Extract the [X, Y] coordinate from the center of the cell holding the provided text.  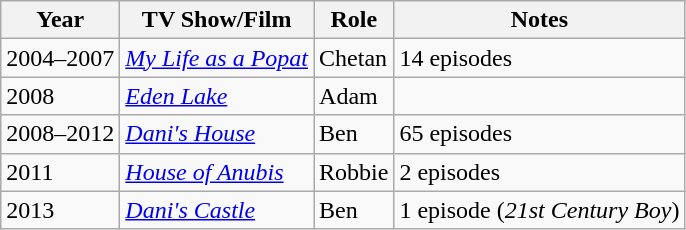
Dani's Castle [217, 210]
Notes [540, 20]
2013 [60, 210]
1 episode (21st Century Boy) [540, 210]
Robbie [354, 172]
Eden Lake [217, 96]
14 episodes [540, 58]
Year [60, 20]
TV Show/Film [217, 20]
2 episodes [540, 172]
2008 [60, 96]
2011 [60, 172]
House of Anubis [217, 172]
Dani's House [217, 134]
2004–2007 [60, 58]
65 episodes [540, 134]
Chetan [354, 58]
Role [354, 20]
Adam [354, 96]
My Life as a Popat [217, 58]
2008–2012 [60, 134]
